Extract the (x, y) coordinate from the center of the cell holding the provided text.  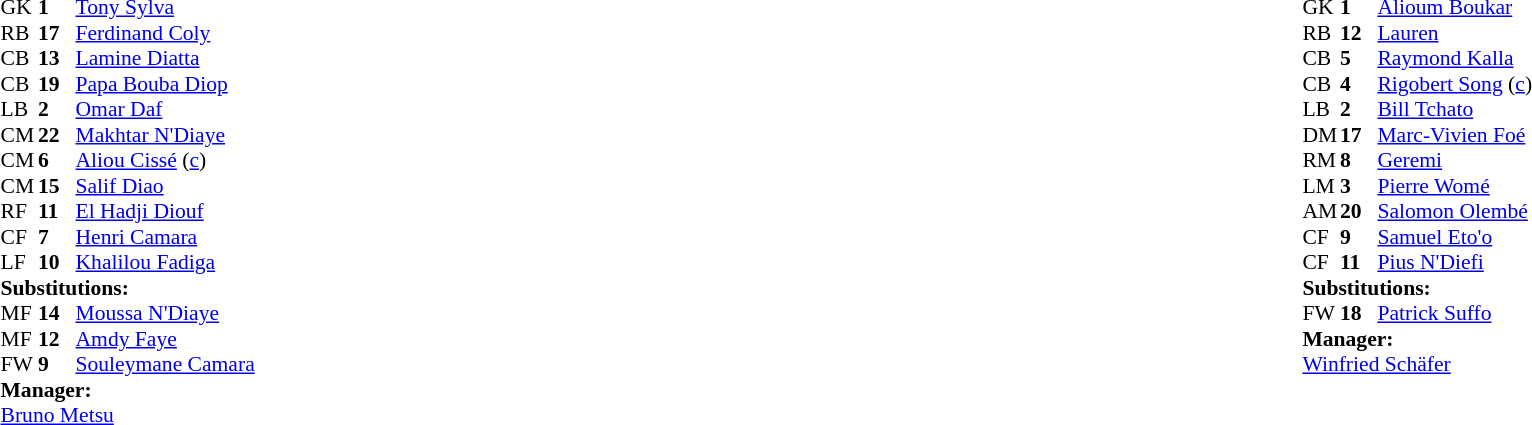
13 (57, 59)
Rigobert Song (c) (1454, 84)
Lauren (1454, 33)
20 (1359, 211)
4 (1359, 84)
LM (1321, 186)
Papa Bouba Diop (166, 84)
3 (1359, 186)
AM (1321, 211)
Geremi (1454, 161)
Marc-Vivien Foé (1454, 135)
5 (1359, 59)
7 (57, 237)
Aliou Cissé (c) (166, 161)
Samuel Eto'o (1454, 237)
14 (57, 313)
Winfried Schäfer (1417, 365)
RM (1321, 161)
Moussa N'Diaye (166, 313)
19 (57, 84)
Bill Tchato (1454, 109)
Makhtar N'Diaye (166, 135)
DM (1321, 135)
Khalilou Fadiga (166, 263)
Pierre Womé (1454, 186)
Souleymane Camara (166, 365)
6 (57, 161)
Ferdinand Coly (166, 33)
RF (19, 211)
Raymond Kalla (1454, 59)
Lamine Diatta (166, 59)
Salomon Olembé (1454, 211)
10 (57, 263)
Amdy Faye (166, 339)
El Hadji Diouf (166, 211)
22 (57, 135)
Henri Camara (166, 237)
Pius N'Diefi (1454, 263)
Salif Diao (166, 186)
8 (1359, 161)
LF (19, 263)
Omar Daf (166, 109)
18 (1359, 313)
Patrick Suffo (1454, 313)
15 (57, 186)
